From the cell containing the given text, extract its center point as (x, y) coordinate. 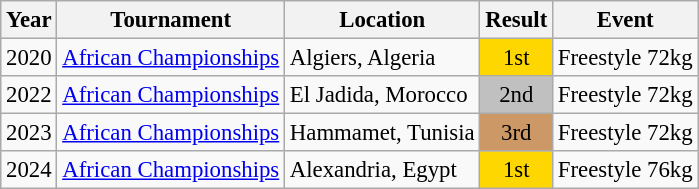
2022 (29, 95)
2nd (516, 95)
Event (626, 20)
2023 (29, 133)
2020 (29, 58)
El Jadida, Morocco (382, 95)
Freestyle 76kg (626, 170)
2024 (29, 170)
Location (382, 20)
Year (29, 20)
Algiers, Algeria (382, 58)
Result (516, 20)
Alexandria, Egypt (382, 170)
Tournament (171, 20)
3rd (516, 133)
Hammamet, Tunisia (382, 133)
